For the text-containing cell, return its midpoint in [x, y] coordinate format. 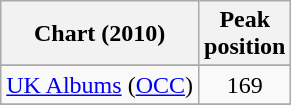
Peakposition [245, 34]
169 [245, 85]
UK Albums (OCC) [100, 85]
Chart (2010) [100, 34]
